Return [x, y] of the center of cell containing provided text 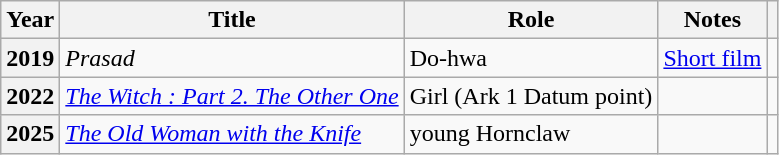
The Witch : Part 2. The Other One [232, 96]
Role [531, 20]
2025 [30, 134]
The Old Woman with the Knife [232, 134]
Short film [712, 58]
Prasad [232, 58]
Notes [712, 20]
2019 [30, 58]
2022 [30, 96]
Year [30, 20]
Girl (Ark 1 Datum point) [531, 96]
young Hornclaw [531, 134]
Do-hwa [531, 58]
Title [232, 20]
